Identify which cell holds the provided text, then report its [X, Y] central coordinate. 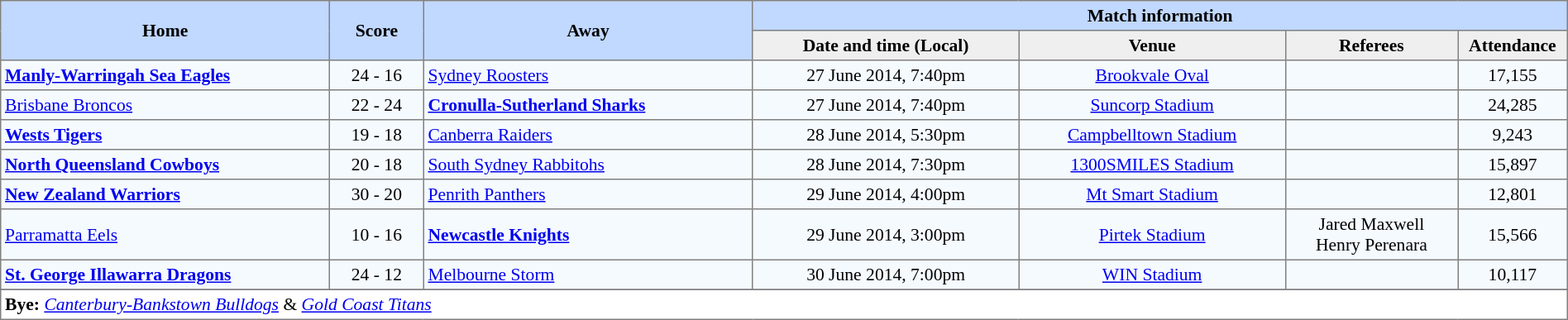
30 - 20 [377, 194]
Venue [1152, 45]
Suncorp Stadium [1152, 105]
29 June 2014, 3:00pm [886, 235]
Wests Tigers [165, 135]
Bye: Canterbury-Bankstown Bulldogs & Gold Coast Titans [784, 304]
Canberra Raiders [588, 135]
24,285 [1513, 105]
29 June 2014, 4:00pm [886, 194]
1300SMILES Stadium [1152, 165]
17,155 [1513, 75]
15,897 [1513, 165]
Score [377, 31]
15,566 [1513, 235]
Cronulla-Sutherland Sharks [588, 105]
Attendance [1513, 45]
10,117 [1513, 275]
New Zealand Warriors [165, 194]
Brisbane Broncos [165, 105]
Mt Smart Stadium [1152, 194]
Referees [1371, 45]
Parramatta Eels [165, 235]
Pirtek Stadium [1152, 235]
Melbourne Storm [588, 275]
9,243 [1513, 135]
Jared MaxwellHenry Perenara [1371, 235]
Brookvale Oval [1152, 75]
24 - 16 [377, 75]
24 - 12 [377, 275]
20 - 18 [377, 165]
30 June 2014, 7:00pm [886, 275]
Sydney Roosters [588, 75]
Match information [1159, 16]
Manly-Warringah Sea Eagles [165, 75]
WIN Stadium [1152, 275]
Campbelltown Stadium [1152, 135]
Date and time (Local) [886, 45]
Away [588, 31]
Penrith Panthers [588, 194]
22 - 24 [377, 105]
28 June 2014, 7:30pm [886, 165]
St. George Illawarra Dragons [165, 275]
Newcastle Knights [588, 235]
South Sydney Rabbitohs [588, 165]
Home [165, 31]
12,801 [1513, 194]
North Queensland Cowboys [165, 165]
10 - 16 [377, 235]
19 - 18 [377, 135]
28 June 2014, 5:30pm [886, 135]
